Extract the (X, Y) coordinate from the center of the cell holding the provided text.  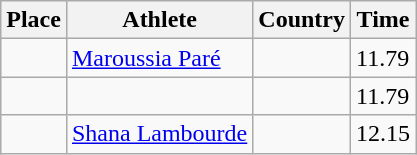
Maroussia Paré (159, 58)
Athlete (159, 20)
Shana Lambourde (159, 134)
12.15 (384, 134)
Country (302, 20)
Time (384, 20)
Place (34, 20)
